Detect which cell encompasses the target text, then output its (x, y) center coordinate. 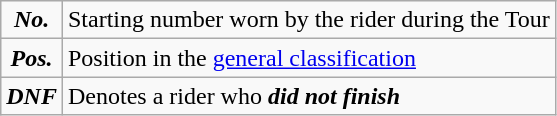
Position in the general classification (308, 58)
Pos. (32, 58)
No. (32, 20)
Starting number worn by the rider during the Tour (308, 20)
Denotes a rider who did not finish (308, 96)
DNF (32, 96)
